For the text-containing cell, return its midpoint in [x, y] coordinate format. 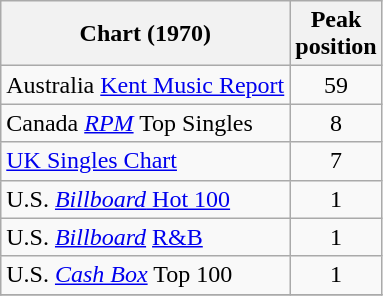
59 [336, 85]
Australia Kent Music Report [146, 85]
Canada RPM Top Singles [146, 123]
8 [336, 123]
U.S. Billboard R&B [146, 237]
U.S. Cash Box Top 100 [146, 275]
U.S. Billboard Hot 100 [146, 199]
Chart (1970) [146, 34]
UK Singles Chart [146, 161]
7 [336, 161]
Peakposition [336, 34]
